Output the (x, y) coordinate of the center of the cell containing the given text.  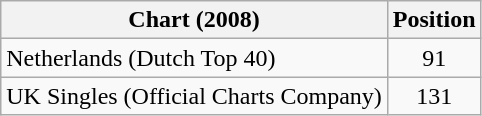
91 (434, 58)
UK Singles (Official Charts Company) (194, 96)
Netherlands (Dutch Top 40) (194, 58)
Chart (2008) (194, 20)
Position (434, 20)
131 (434, 96)
